Detect which cell encompasses the target text, then output its [x, y] center coordinate. 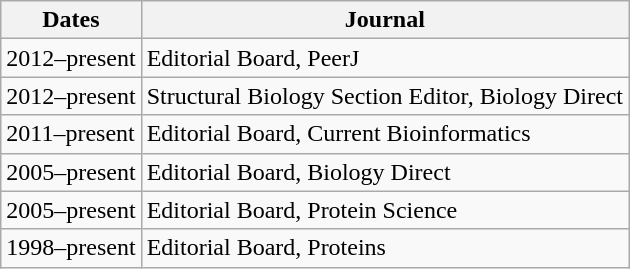
1998–present [71, 248]
Editorial Board, PeerJ [384, 58]
Editorial Board, Proteins [384, 248]
Dates [71, 20]
Structural Biology Section Editor, Biology Direct [384, 96]
2011–present [71, 134]
Journal [384, 20]
Editorial Board, Protein Science [384, 210]
Editorial Board, Current Bioinformatics [384, 134]
Editorial Board, Biology Direct [384, 172]
